Search for the cell housing the specified text and yield its (x, y) center coordinate. 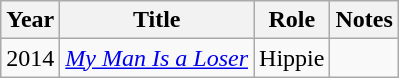
Notes (364, 20)
Year (30, 20)
Role (292, 20)
Title (157, 20)
My Man Is a Loser (157, 58)
2014 (30, 58)
Hippie (292, 58)
